Return the [X, Y] coordinate for the center point of the cell that contains the specified text.  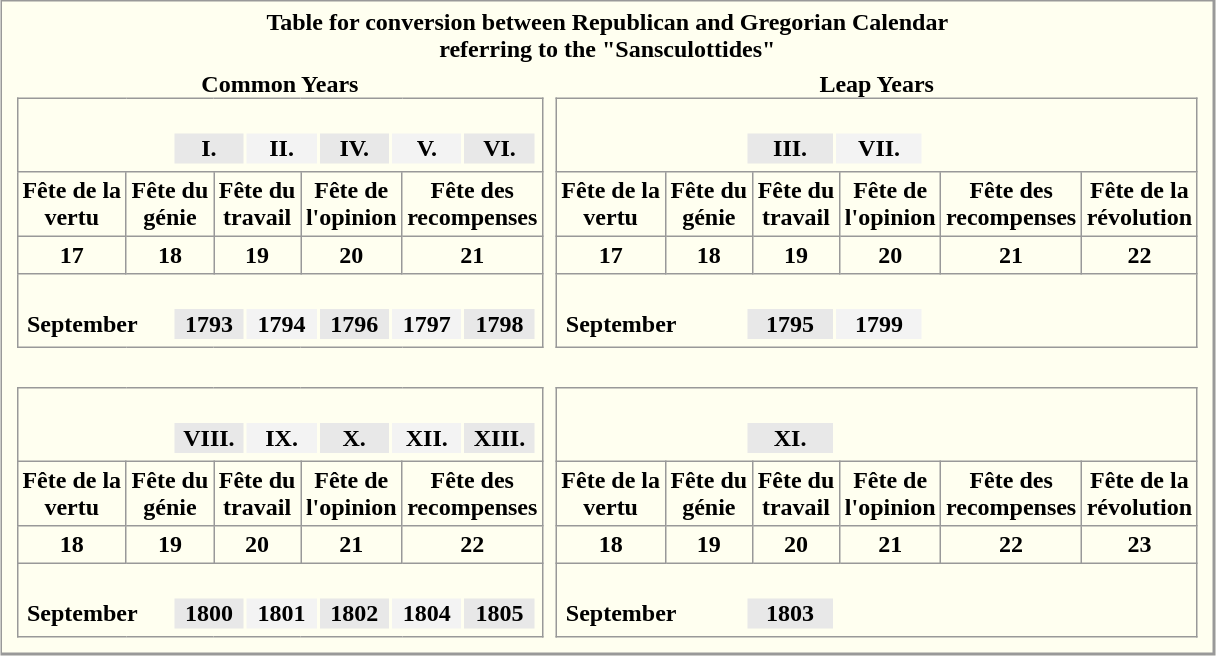
1800 [209, 613]
1802 [354, 613]
1793 [209, 324]
I. [209, 149]
1797 [427, 324]
1799 [879, 324]
VIII. [209, 438]
1803 [790, 613]
September 1800 1801 1802 1804 1805 [280, 600]
VI. [500, 149]
III. VII. [876, 135]
XI. Fête de lavertu Fête dugénie Fête dutravail Fête del'opinion Fête desrecompenses Fête de la révolution 18 19 20 21 22 23 September 1803 [877, 499]
III. [790, 149]
1801 [282, 613]
September 1793 1794 1796 1797 1798 [280, 311]
1804 [427, 613]
1795 [790, 324]
23 [1139, 545]
I. II. IV. V. VI. [280, 135]
September 1795 1799 [876, 311]
VIII. IX. X. XII. XIII. [280, 425]
XII. [427, 438]
1798 [500, 324]
1796 [354, 324]
September 1803 [876, 600]
V. [427, 149]
X. [354, 438]
II. [282, 149]
XIII. [500, 438]
1794 [282, 324]
IV. [354, 149]
IX. [282, 438]
1805 [500, 613]
VII. [879, 149]
